Capture the cell that displays the provided text and extract its [x, y] central coordinate. 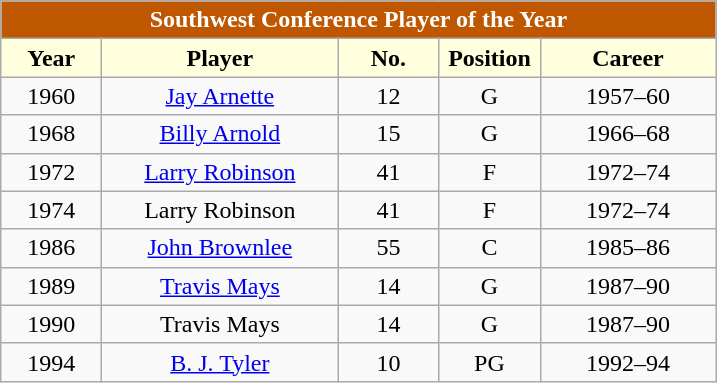
10 [388, 362]
C [490, 248]
1994 [52, 362]
1968 [52, 134]
1990 [52, 324]
1960 [52, 96]
1992–94 [628, 362]
1989 [52, 286]
1974 [52, 210]
Position [490, 58]
Billy Arnold [220, 134]
1986 [52, 248]
PG [490, 362]
John Brownlee [220, 248]
55 [388, 248]
Player [220, 58]
1966–68 [628, 134]
Southwest Conference Player of the Year [358, 20]
Year [52, 58]
12 [388, 96]
B. J. Tyler [220, 362]
15 [388, 134]
1957–60 [628, 96]
1972 [52, 172]
Jay Arnette [220, 96]
Career [628, 58]
No. [388, 58]
1985–86 [628, 248]
